Detect which cell encompasses the target text, then output its [x, y] center coordinate. 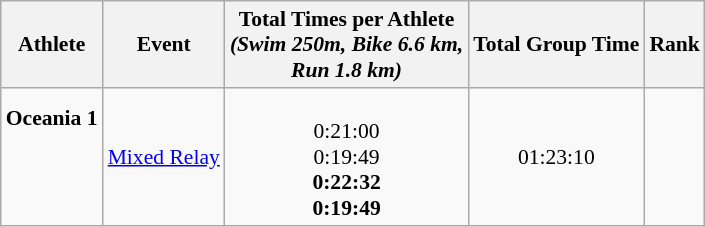
Oceania 1 [52, 157]
01:23:10 [556, 157]
Rank [674, 44]
0:21:000:19:490:22:320:19:49 [346, 157]
Mixed Relay [164, 157]
Event [164, 44]
Athlete [52, 44]
Total Times per Athlete (Swim 250m, Bike 6.6 km, Run 1.8 km) [346, 44]
Total Group Time [556, 44]
